Extract the (x, y) coordinate from the center of the cell holding the provided text.  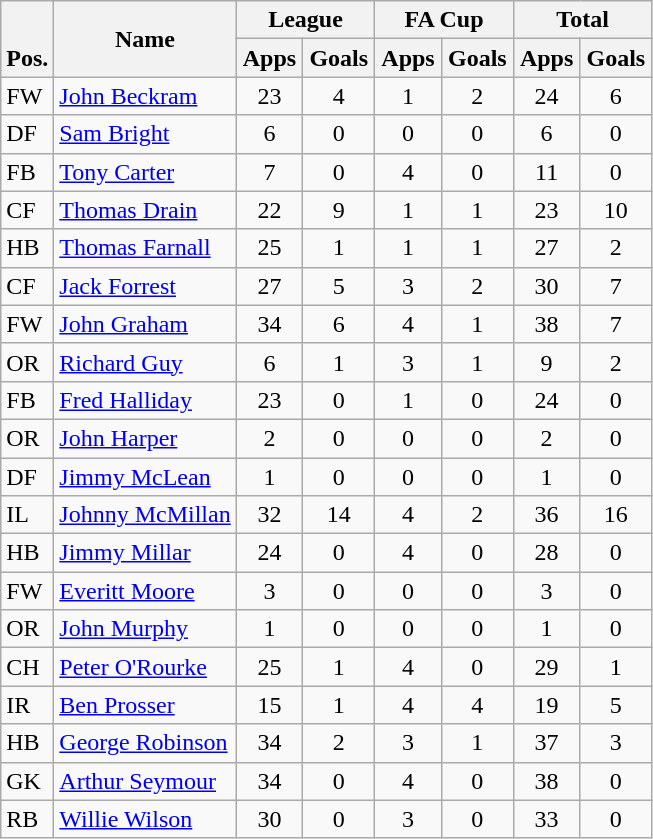
15 (270, 705)
John Harper (145, 438)
GK (28, 781)
CH (28, 667)
Total (582, 20)
16 (616, 515)
Thomas Drain (145, 210)
Sam Bright (145, 134)
John Beckram (145, 96)
FA Cup (444, 20)
Richard Guy (145, 362)
37 (546, 743)
RB (28, 819)
Jimmy Millar (145, 553)
11 (546, 172)
19 (546, 705)
22 (270, 210)
Ben Prosser (145, 705)
Name (145, 39)
Thomas Farnall (145, 248)
Johnny McMillan (145, 515)
Jack Forrest (145, 286)
14 (339, 515)
IL (28, 515)
Pos. (28, 39)
Fred Halliday (145, 400)
33 (546, 819)
George Robinson (145, 743)
League (306, 20)
28 (546, 553)
Arthur Seymour (145, 781)
Everitt Moore (145, 591)
36 (546, 515)
Tony Carter (145, 172)
John Murphy (145, 629)
Peter O'Rourke (145, 667)
Jimmy McLean (145, 477)
IR (28, 705)
John Graham (145, 324)
32 (270, 515)
Willie Wilson (145, 819)
29 (546, 667)
10 (616, 210)
